Determine the (X, Y) coordinate at the center of the cell enclosing the given text.  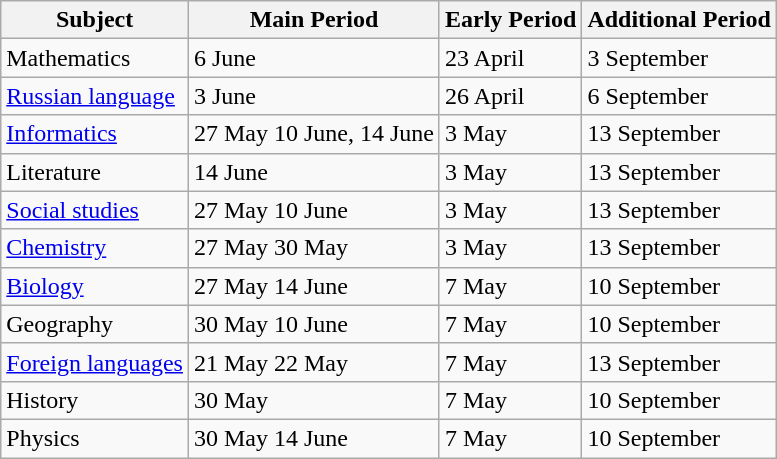
Main Period (314, 20)
27 May 14 June (314, 286)
23 April (510, 58)
30 May 10 June (314, 324)
Biology (95, 286)
Additional Period (679, 20)
30 May 14 June (314, 438)
27 May 10 June (314, 210)
26 April (510, 96)
14 June (314, 172)
Chemistry (95, 248)
Literature (95, 172)
Russian language (95, 96)
6 June (314, 58)
Foreign languages (95, 362)
3 June (314, 96)
Physics (95, 438)
3 September (679, 58)
Early Period (510, 20)
History (95, 400)
Social studies (95, 210)
Subject (95, 20)
Geography (95, 324)
Informatics (95, 134)
21 May 22 May (314, 362)
27 May 30 May (314, 248)
30 May (314, 400)
27 May 10 June, 14 June (314, 134)
6 September (679, 96)
Mathematics (95, 58)
